Return the (X, Y) coordinate for the center point of the cell that contains the specified text.  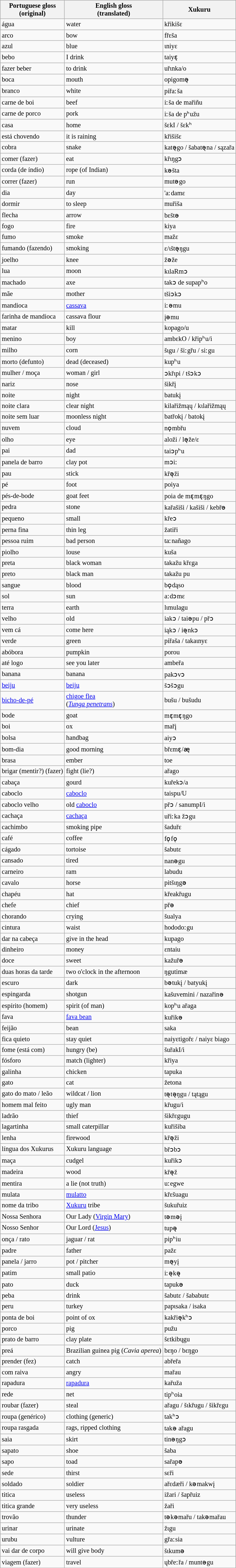
brigar (mentir?) (fazer) (32, 771)
tired (113, 861)
bicho-de-pé (32, 700)
mɔiː (199, 462)
takɔ de supapʰo (199, 282)
machado (32, 282)
branco (32, 91)
fogo (32, 226)
mãe (32, 294)
kəšta (199, 170)
earth (113, 607)
carneiro (32, 872)
pitšιŋgə (199, 883)
porco (32, 1329)
fumo (32, 237)
water (113, 24)
panela / jarro (32, 1261)
šualya (199, 916)
mulher / moça (32, 373)
mouth (113, 80)
mə̨yį (199, 1261)
fight (lie?) (113, 771)
roupa rasgada (32, 1428)
takažu křεga (199, 563)
poia de mε̨mε̨ŋgo (199, 496)
abóbora (32, 652)
boi (32, 727)
chicken (113, 1072)
shoe (113, 1450)
dad (113, 451)
noite (32, 395)
small caterpillar (113, 1127)
bode (32, 716)
escuro (32, 983)
cudgel (113, 1160)
carne de boi (32, 102)
English gloss (translated) (113, 9)
bow (113, 35)
pato (32, 1284)
home (113, 125)
to sleep (113, 204)
gřaːsia (199, 1539)
kopʰu ařaga (199, 1006)
Portuguese gloss (original) (32, 9)
clothing (generic) (113, 1416)
jaguar / rat (113, 1239)
pipʰiu (199, 1239)
šuřakI/i (199, 1050)
father (113, 1250)
galinha (32, 1072)
šɔšɔgu (199, 685)
iakɔ / taiəpu / přɔ (199, 618)
spirit (of man) (113, 1006)
ŋgutimæ (199, 972)
sol (32, 596)
pažε (199, 1250)
tinəŋgɔ (199, 1439)
peba (32, 1295)
sun (113, 596)
taːnañago (199, 541)
roubar (fazer) (32, 1405)
flecha (32, 215)
taiyε̨ (199, 57)
přɔ / sanumpI/i (199, 804)
a lie (not truth) (113, 1183)
bǫdąso (199, 585)
bətukį / batyukį (199, 983)
roupa (genérico) (32, 1416)
travel (113, 1562)
uːegwe (199, 1183)
nome da tribo (32, 1205)
give in the head (113, 939)
small (113, 519)
preto (32, 574)
kupʰu (199, 361)
patim (32, 1273)
com raiva (32, 1372)
day (113, 193)
terra (32, 607)
fǫfǫ (199, 838)
pužu (199, 1329)
good morning (113, 749)
saka (199, 1028)
křišišε (199, 136)
menino (32, 339)
tupə̨ (199, 1228)
smoking pipe (113, 827)
mandioca (32, 305)
takə ařagu (199, 1428)
trovão (32, 1517)
žəže (199, 260)
titica grande (32, 1506)
šιkumə (199, 1551)
žaři (199, 1506)
pai (32, 451)
milho (32, 350)
opigomə̨ (199, 80)
kařuža (199, 1383)
kažuřə (199, 960)
água (32, 24)
brasa (32, 760)
madeira (32, 1172)
iːša de pʰužu (199, 113)
arrow (113, 215)
chapéu (32, 894)
pot / pitcher (113, 1261)
pé (32, 485)
urinar (32, 1528)
noite sem luar (32, 417)
firewood (113, 1138)
fřεša (199, 35)
fome (está com) (32, 1050)
katə̨go / šabatə̨na / sązařa (199, 147)
iąkɔ / iə̨nkɔ (199, 630)
fava (32, 1017)
pedra (32, 507)
to drink (113, 68)
ugly man (113, 1105)
casa (32, 125)
fava bean (113, 1017)
panela de barro (32, 462)
kuřišiba (199, 1127)
sweet (113, 960)
smoking (113, 248)
pig (113, 1329)
hat (113, 894)
espingarda (32, 994)
pumpkin (113, 652)
rags, ripped clothing (113, 1428)
crying (113, 916)
louse (113, 552)
ařago (199, 771)
blue (113, 46)
cavalo (32, 883)
mulatto (113, 1194)
thunder (113, 1517)
moonless night (113, 417)
homem mal feito (32, 1105)
šabutε / šababutε (199, 1295)
pau (32, 473)
nanəgu (199, 861)
šεkI / šεkʰ (199, 125)
thief (113, 1116)
mentira (32, 1183)
café (32, 838)
money (113, 949)
viagem (fazer) (32, 1562)
handbag (113, 738)
azul (32, 46)
wood (113, 1172)
naiyεtigořε / naiyε biago (199, 1039)
fica quieto (32, 1039)
titica (32, 1495)
clear night (113, 406)
chigoe flea (Tunga penetrans) (113, 700)
fósforo (32, 1061)
turkey (113, 1306)
urinate (113, 1528)
espírito (homem) (32, 1006)
ιniyε (199, 46)
bad person (113, 541)
ųbřeːřa / muntəgu (199, 1562)
pequeno (32, 519)
hododoːgu (199, 927)
mažε (199, 237)
kuřikə (199, 1017)
cágado (32, 849)
stay quiet (113, 1039)
duas horas da tarde (32, 972)
come here (113, 630)
goat (113, 716)
muřiša (199, 204)
'aːdamε (199, 193)
přə (199, 905)
křiya (199, 1061)
Nossa Senhora (32, 1217)
bεštə (199, 215)
cloud (113, 428)
taispu/U (199, 794)
təkəmařu / takəmařau (199, 1517)
ladrão (32, 1116)
preta (32, 563)
arco (32, 35)
mε̨mε̨ŋgo (199, 716)
dormir (32, 204)
eat (113, 159)
kakřiə̨kʰɔ (199, 1317)
lιmulagu (199, 607)
farinha de mandioca (32, 317)
match (lighter) (113, 1061)
ponta de boi (32, 1317)
křeakřugu (199, 894)
dead (deceased) (113, 361)
cobra (32, 147)
gato (32, 1083)
blood (113, 585)
šεtkibųgu (199, 1339)
Brazilian guinea pig (Cavia aperea) (113, 1350)
piřaːša (199, 91)
nuvem (32, 428)
matar (32, 328)
see you later (113, 663)
įəmu (199, 317)
bebo (32, 57)
drink (113, 1295)
gato do mato / leão (32, 1094)
velho (32, 618)
old (113, 618)
foot (113, 485)
aloži / lə̨že/ε (199, 439)
toe (199, 760)
small patio (113, 1273)
ox (113, 727)
dar na cabeça (32, 939)
kilařižmąų / kιlařižmąų (199, 406)
kopago/u (199, 328)
pakɔvɔ (199, 674)
very useless (113, 1506)
bεŋo / bεŋgo (199, 1350)
maça (32, 1160)
saia (32, 1439)
pés-de-bode (32, 496)
catch (113, 1361)
rope (of Indian) (113, 170)
sangue (32, 585)
thin leg (113, 530)
ε/ιštə̨ŋgu (199, 248)
křιŋgɔ (199, 159)
doce (32, 960)
ember (113, 760)
ařεdæři / kəmakwį (199, 1483)
feijão (32, 1028)
moon (113, 271)
night (113, 395)
wildcat / lion (113, 1094)
tortoise (113, 849)
prato de barro (32, 1339)
duck (113, 1284)
šaba (199, 1450)
taiɔpʰu (199, 451)
təməį (199, 1217)
gourd (113, 782)
křugu/i (199, 1105)
verde (32, 641)
sede (32, 1473)
lenha (32, 1138)
soldier (113, 1483)
mařį (199, 727)
skirt (113, 1439)
net (113, 1394)
Our Lord (Jesus) (113, 1228)
bušu / bušudu (199, 700)
bean (113, 1028)
sapo (32, 1461)
correr (fazer) (32, 181)
dia (32, 193)
will give body (113, 1551)
soldado (32, 1483)
takažu pu (199, 574)
knee (113, 260)
kιlaRmɔ (199, 271)
thirst (113, 1473)
peru (32, 1306)
carne de porco (32, 113)
smoke (113, 237)
šukuřuiz (199, 1205)
noite clara (32, 406)
cat (113, 1083)
pork (113, 113)
black woman (113, 563)
mařau (199, 1372)
papιsaka / isaka (199, 1306)
ambεkO / křipʰu/i (199, 339)
tapuka (199, 1072)
morto (defunto) (32, 361)
joelho (32, 260)
aːdɔmε (199, 596)
lua (32, 271)
toad (113, 1461)
takʰɔ (199, 1416)
lagartinha (32, 1127)
chefe (32, 905)
iːša de mařiñu (199, 102)
piřaša / takaιnyε (199, 641)
I drink (113, 57)
cachimbo (32, 827)
cabaça (32, 782)
piolho (32, 552)
stick (113, 473)
black man (113, 574)
εntaiu (199, 949)
perna fina (32, 530)
ram (113, 872)
abřeřa (199, 1361)
cintura (32, 927)
clay pot (113, 462)
fumando (fazendo) (32, 248)
nose (113, 384)
křeɔ (199, 519)
Xukuru language (113, 1149)
iːə̨kə̨ (199, 1273)
boca (32, 80)
žetona (199, 1083)
šιgu / šiːgřu / siːgu (199, 350)
dark (113, 983)
kašuvemini / nazařinə (199, 994)
white (113, 91)
steal (113, 1405)
ɔkřιpi / tšɔkɔ (199, 373)
it is raining (113, 136)
padre (32, 1250)
angry (113, 1372)
bolsa (32, 738)
šikřεgugu (199, 1116)
pessoa ruim (32, 541)
sařapə (199, 1461)
fire (113, 226)
křikišε (199, 24)
Our Lady (Virgin Mary) (113, 1217)
tə̨tə̨ŋgu / tątągu (199, 1094)
labudu (199, 872)
vai dar de corpo (32, 1551)
prender (fez) (32, 1361)
goat feet (113, 496)
stone (113, 507)
žatiři (199, 530)
hungry (be) (113, 1050)
está chovendo (32, 136)
poiya (199, 485)
comer (fazer) (32, 159)
křə̨ž (199, 1172)
green (113, 641)
chief (113, 905)
šabutε (199, 849)
tapukə (199, 1284)
bom-dia (32, 749)
coffee (113, 838)
caboclo velho (32, 804)
shotgun (113, 994)
batřokį / batokį (199, 417)
kařašiši / kašiši / kebřə (199, 507)
eye (113, 439)
fazer beber (32, 68)
cassava (113, 305)
língua dos Xukurus (32, 1149)
chorando (32, 916)
břεmε̨/æ̨ (199, 749)
kuřekɔ/a (199, 782)
šaduřε (199, 827)
kiya (199, 226)
dinheiro (32, 949)
axe (113, 282)
mulata (32, 1194)
kupago (199, 939)
urubu (32, 1539)
sapato (32, 1450)
corn (113, 350)
porou (199, 652)
vulture (113, 1539)
two o'clock in the afternoon (113, 972)
batukį (199, 395)
cansado (32, 861)
uřiːka žɔgu (199, 816)
rede (32, 1394)
tšiɔkɔ (199, 294)
Xukuru (199, 9)
boy (113, 339)
žιgu (199, 1528)
woman / girl (113, 373)
křεšuagu (199, 1194)
nariz (32, 384)
corda (de índio) (32, 170)
mutəgo (199, 181)
sεři (199, 1473)
cassava flour (113, 317)
beef (113, 102)
olho (32, 439)
kill (113, 328)
kuřikɔ (199, 1160)
kuša (199, 552)
run (113, 181)
nǫmbřu (199, 428)
useless (113, 1495)
point of ox (113, 1317)
horse (113, 883)
preá (32, 1350)
clay plate (113, 1339)
ambeřa (199, 663)
břɔbɔ (199, 1149)
onça / rato (32, 1239)
aiyɔ (199, 738)
waist (113, 927)
ařagu / šιkřugu / šikřεgu (199, 1405)
ižari / šapřuiz (199, 1495)
šikřį (199, 384)
Nosso Senhor (32, 1228)
old caboclo (113, 804)
vem cá (32, 630)
snake (113, 147)
mother (113, 294)
Xukuru tribe (113, 1205)
até logo (32, 663)
tipʰoia (199, 1394)
uřιnka/o (199, 68)
iːəmu (199, 305)
